Determine the [X, Y] coordinate at the center of the cell enclosing the given text.  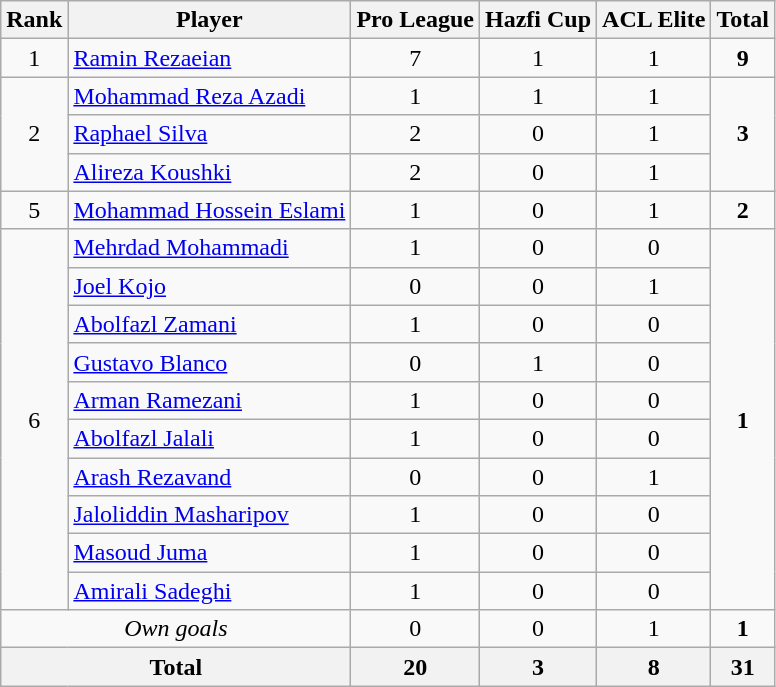
Arman Ramezani [210, 400]
ACL Elite [654, 20]
5 [34, 210]
Own goals [176, 629]
20 [416, 667]
Pro League [416, 20]
Mehrdad Mohammadi [210, 248]
Masoud Juma [210, 553]
Mohammad Reza Azadi [210, 96]
Gustavo Blanco [210, 362]
Amirali Sadeghi [210, 591]
Rank [34, 20]
Alireza Koushki [210, 172]
Hazfi Cup [538, 20]
Abolfazl Zamani [210, 324]
Raphael Silva [210, 134]
Joel Kojo [210, 286]
31 [743, 667]
8 [654, 667]
Player [210, 20]
Ramin Rezaeian [210, 58]
Arash Rezavand [210, 477]
9 [743, 58]
6 [34, 420]
Jaloliddin Masharipov [210, 515]
Abolfazl Jalali [210, 438]
Mohammad Hossein Eslami [210, 210]
7 [416, 58]
